Return the [X, Y] coordinate for the center point of the cell that contains the specified text.  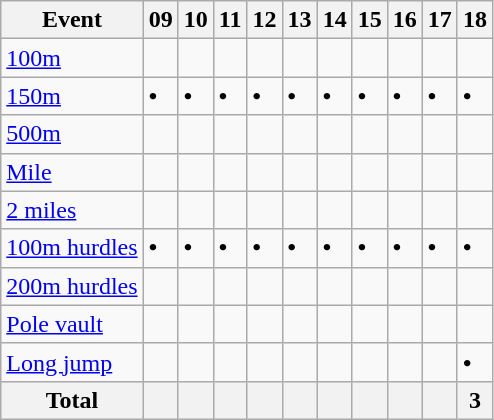
15 [370, 20]
150m [72, 96]
09 [160, 20]
200m hurdles [72, 286]
500m [72, 134]
2 miles [72, 210]
13 [300, 20]
12 [264, 20]
3 [474, 400]
18 [474, 20]
Mile [72, 172]
10 [196, 20]
14 [334, 20]
Total [72, 400]
17 [440, 20]
Long jump [72, 362]
16 [404, 20]
100m hurdles [72, 248]
11 [230, 20]
100m [72, 58]
Pole vault [72, 324]
Event [72, 20]
